Extract the (X, Y) coordinate from the center of the cell holding the provided text.  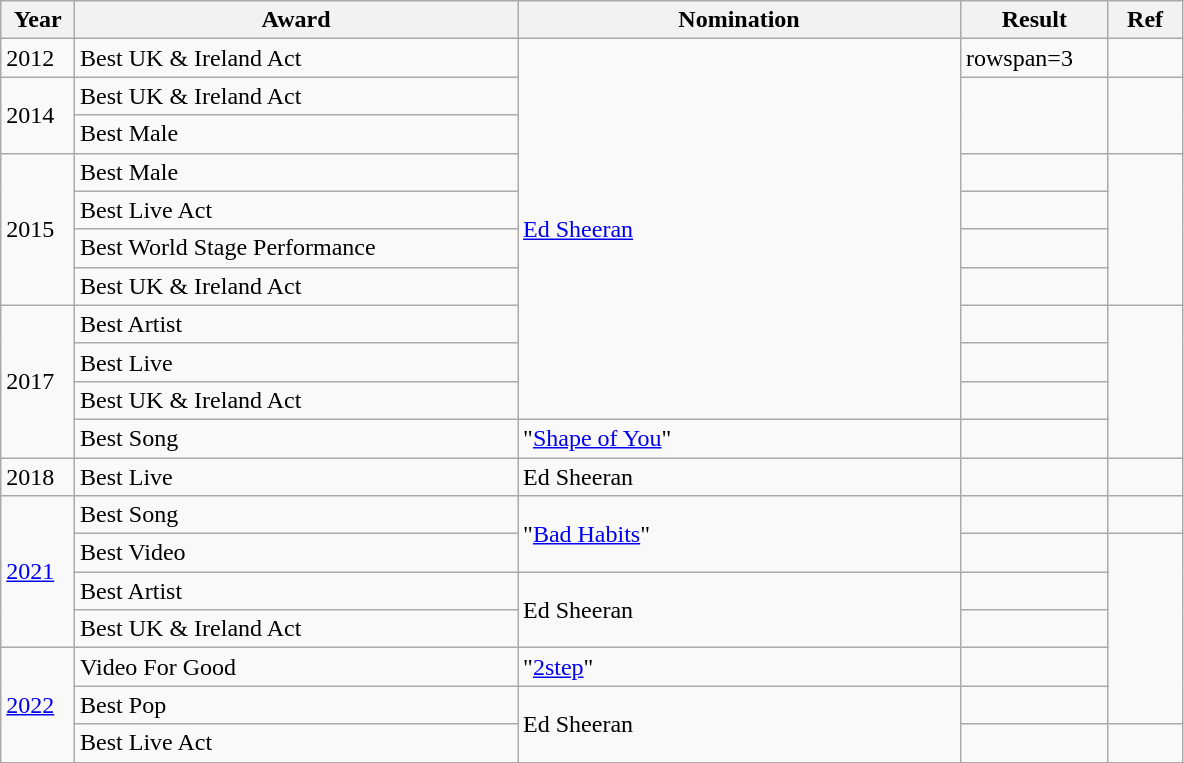
Best World Stage Performance (296, 248)
Ref (1145, 20)
2022 (38, 705)
rowspan=3 (1035, 58)
2015 (38, 229)
"Shape of You" (740, 438)
Result (1035, 20)
Year (38, 20)
2012 (38, 58)
2014 (38, 115)
Best Video (296, 553)
2021 (38, 572)
2018 (38, 477)
"2step" (740, 667)
2017 (38, 381)
Award (296, 20)
Nomination (740, 20)
"Bad Habits" (740, 534)
Video For Good (296, 667)
Best Pop (296, 705)
